Capture the cell that displays the provided text and extract its [X, Y] central coordinate. 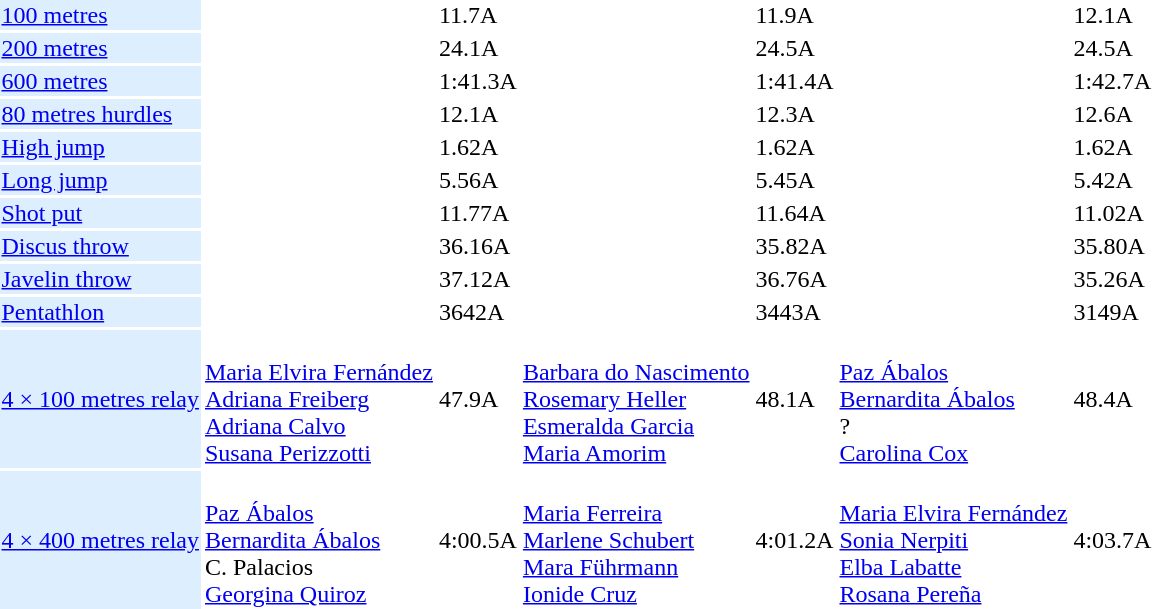
24.5A [794, 48]
5.45A [794, 180]
36.76A [794, 279]
4:00.5A [478, 540]
35.82A [794, 246]
Shot put [100, 213]
Javelin throw [100, 279]
4:01.2A [794, 540]
80 metres hurdles [100, 114]
3443A [794, 312]
4 × 100 metres relay [100, 399]
48.1A [794, 399]
600 metres [100, 81]
Discus throw [100, 246]
11.7A [478, 15]
24.1A [478, 48]
3642A [478, 312]
11.77A [478, 213]
11.9A [794, 15]
200 metres [100, 48]
11.64A [794, 213]
5.56A [478, 180]
1:41.4A [794, 81]
Maria Elvira Fernández Sonia Nerpiti Elba Labatte Rosana Pereña [954, 540]
100 metres [100, 15]
Long jump [100, 180]
47.9A [478, 399]
Maria Elvira Fernández Adriana Freiberg Adriana Calvo Susana Perizzotti [318, 399]
1:41.3A [478, 81]
Pentathlon [100, 312]
Paz Ábalos Bernardita Ábalos ? Carolina Cox [954, 399]
Barbara do Nascimento Rosemary Heller Esmeralda Garcia Maria Amorim [636, 399]
12.1A [478, 114]
4 × 400 metres relay [100, 540]
36.16A [478, 246]
12.3A [794, 114]
High jump [100, 147]
Paz Ábalos Bernardita Ábalos C. Palacios Georgina Quiroz [318, 540]
37.12A [478, 279]
Maria Ferreira Marlene Schubert Mara Führmann Ionide Cruz [636, 540]
